Return the (X, Y) coordinate for the center point of the cell that contains the specified text.  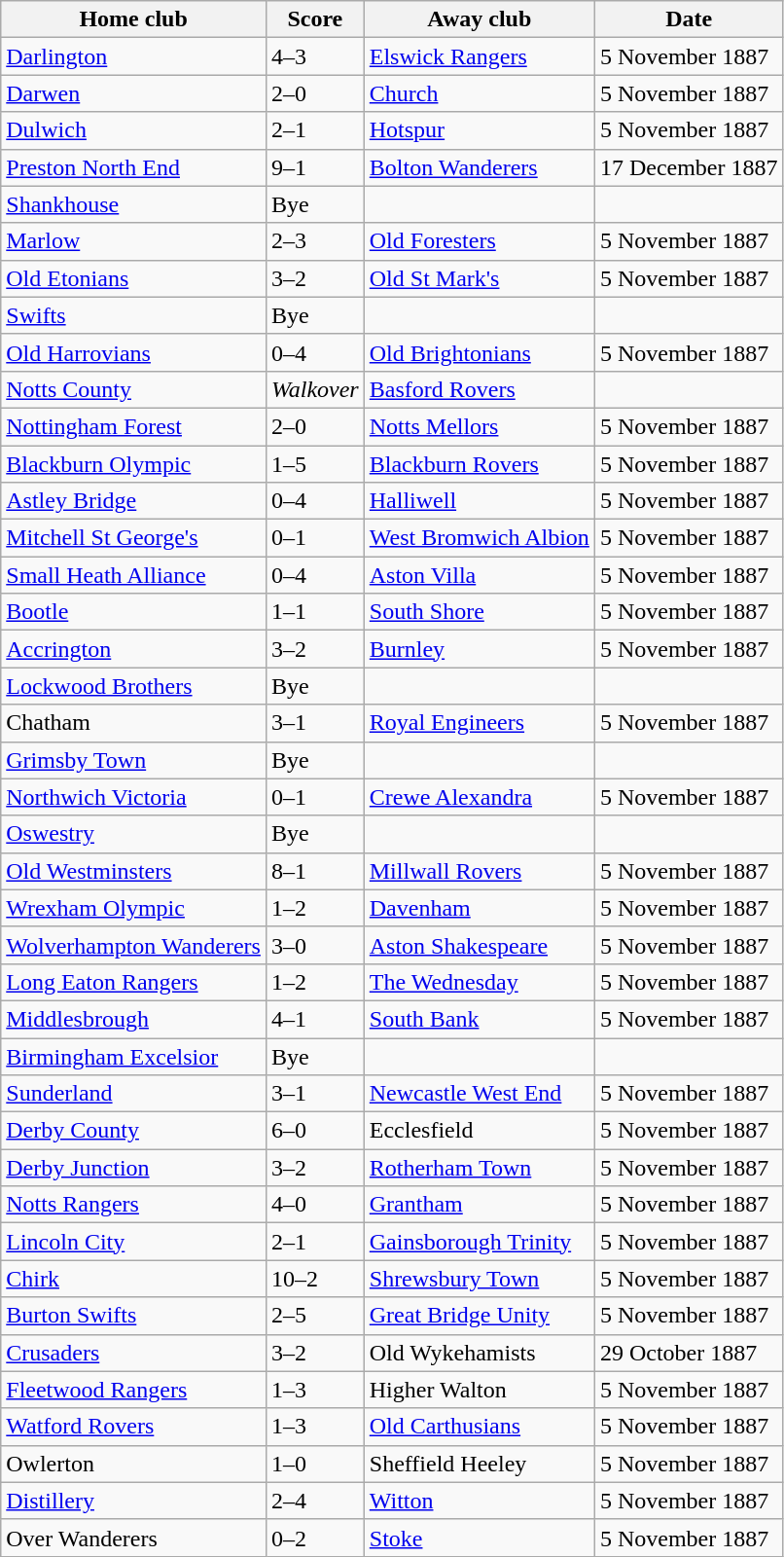
Bootle (134, 612)
Hotspur (479, 130)
Lockwood Brothers (134, 686)
0–2 (315, 1538)
Burnley (479, 649)
Newcastle West End (479, 1094)
Shankhouse (134, 204)
2–5 (315, 1316)
Old Carthusians (479, 1427)
4–1 (315, 1019)
Derby County (134, 1131)
Millwall Rovers (479, 871)
Watford Rovers (134, 1427)
Wolverhampton Wanderers (134, 945)
Crusaders (134, 1353)
Date (689, 19)
Shrewsbury Town (479, 1279)
Wrexham Olympic (134, 908)
Crewe Alexandra (479, 797)
9–1 (315, 167)
2–4 (315, 1501)
Sunderland (134, 1094)
Middlesbrough (134, 1019)
10–2 (315, 1279)
29 October 1887 (689, 1353)
Notts Rangers (134, 1205)
4–3 (315, 56)
The Wednesday (479, 982)
Lincoln City (134, 1242)
Basford Rovers (479, 389)
Grimsby Town (134, 760)
Northwich Victoria (134, 797)
Home club (134, 19)
Mitchell St George's (134, 538)
Away club (479, 19)
1–1 (315, 612)
Oswestry (134, 834)
Score (315, 19)
Old Brightonians (479, 352)
Old Westminsters (134, 871)
Davenham (479, 908)
Grantham (479, 1205)
Birmingham Excelsior (134, 1056)
Small Heath Alliance (134, 575)
Sheffield Heeley (479, 1464)
17 December 1887 (689, 167)
Distillery (134, 1501)
Notts County (134, 389)
Higher Walton (479, 1390)
Long Eaton Rangers (134, 982)
Chatham (134, 723)
Aston Shakespeare (479, 945)
Old Harrovians (134, 352)
Royal Engineers (479, 723)
Great Bridge Unity (479, 1316)
South Bank (479, 1019)
6–0 (315, 1131)
Owlerton (134, 1464)
Nottingham Forest (134, 426)
Rotherham Town (479, 1168)
Derby Junction (134, 1168)
Old Etonians (134, 278)
Fleetwood Rangers (134, 1390)
Marlow (134, 241)
Gainsborough Trinity (479, 1242)
Burton Swifts (134, 1316)
Witton (479, 1501)
Darlington (134, 56)
Walkover (315, 389)
Accrington (134, 649)
4–0 (315, 1205)
Old Wykehamists (479, 1353)
Old St Mark's (479, 278)
Aston Villa (479, 575)
Swifts (134, 315)
Over Wanderers (134, 1538)
2–3 (315, 241)
Darwen (134, 93)
Elswick Rangers (479, 56)
Stoke (479, 1538)
Old Foresters (479, 241)
Astley Bridge (134, 501)
Church (479, 93)
8–1 (315, 871)
Notts Mellors (479, 426)
Halliwell (479, 501)
1–0 (315, 1464)
Blackburn Rovers (479, 464)
1–5 (315, 464)
Dulwich (134, 130)
Ecclesfield (479, 1131)
West Bromwich Albion (479, 538)
South Shore (479, 612)
3–0 (315, 945)
Blackburn Olympic (134, 464)
Chirk (134, 1279)
Preston North End (134, 167)
Bolton Wanderers (479, 167)
